Identify which cell holds the provided text, then report its (x, y) central coordinate. 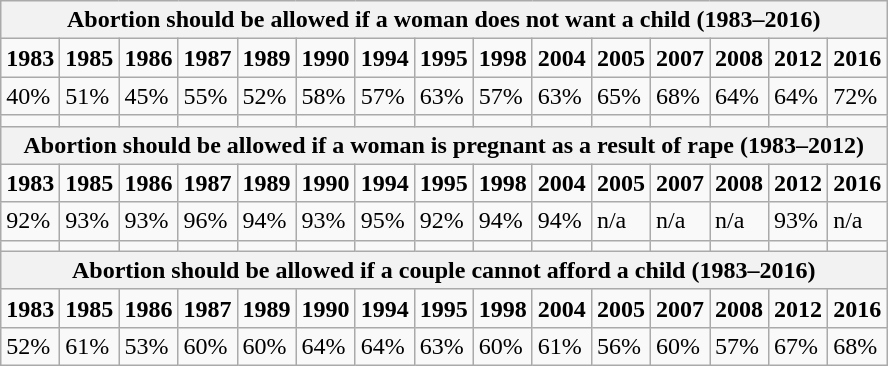
51% (90, 96)
96% (208, 221)
53% (148, 346)
58% (326, 96)
Abortion should be allowed if a woman is pregnant as a result of rape (1983–2012) (444, 145)
56% (620, 346)
95% (384, 221)
65% (620, 96)
40% (30, 96)
45% (148, 96)
Abortion should be allowed if a couple cannot afford a child (1983–2016) (444, 270)
Abortion should be allowed if a woman does not want a child (1983–2016) (444, 20)
72% (858, 96)
55% (208, 96)
67% (798, 346)
